Return [x, y] of the center of cell containing provided text 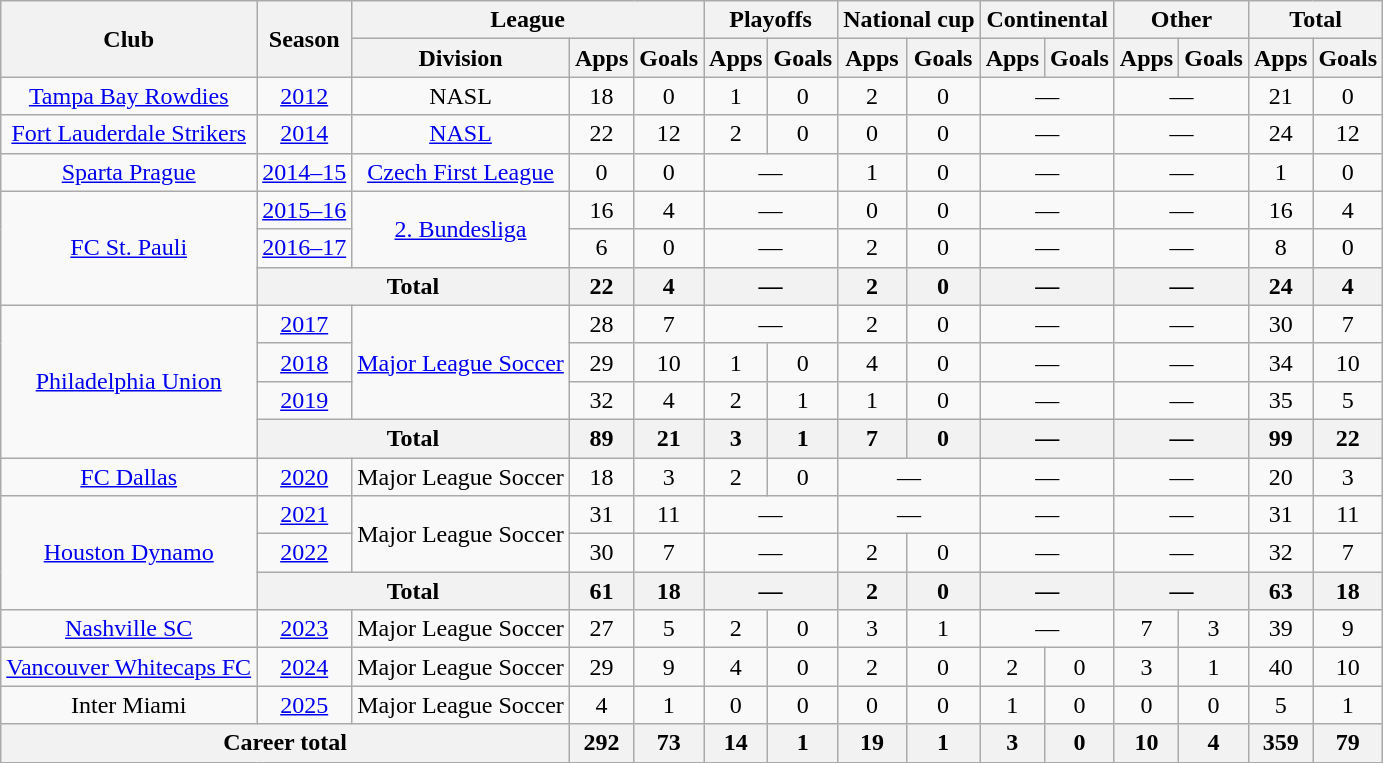
61 [601, 591]
2017 [304, 324]
Playoffs [771, 20]
35 [1280, 400]
2018 [304, 362]
Inter Miami [129, 705]
Continental [1047, 20]
99 [1280, 438]
40 [1280, 667]
2014–15 [304, 172]
2023 [304, 629]
Tampa Bay Rowdies [129, 96]
63 [1280, 591]
Other [1181, 20]
2025 [304, 705]
2016–17 [304, 248]
2022 [304, 553]
Career total [286, 743]
Fort Lauderdale Strikers [129, 134]
28 [601, 324]
Houston Dynamo [129, 553]
National cup [909, 20]
6 [601, 248]
19 [872, 743]
2014 [304, 134]
14 [736, 743]
Nashville SC [129, 629]
FC Dallas [129, 477]
Vancouver Whitecaps FC [129, 667]
2024 [304, 667]
Czech First League [461, 172]
2019 [304, 400]
Division [461, 58]
Sparta Prague [129, 172]
359 [1280, 743]
2. Bundesliga [461, 229]
Philadelphia Union [129, 381]
8 [1280, 248]
73 [669, 743]
Club [129, 39]
79 [1348, 743]
39 [1280, 629]
27 [601, 629]
Season [304, 39]
League [528, 20]
20 [1280, 477]
89 [601, 438]
2015–16 [304, 210]
292 [601, 743]
2020 [304, 477]
FC St. Pauli [129, 248]
2012 [304, 96]
34 [1280, 362]
2021 [304, 515]
